Search for the cell housing the specified text and yield its (X, Y) center coordinate. 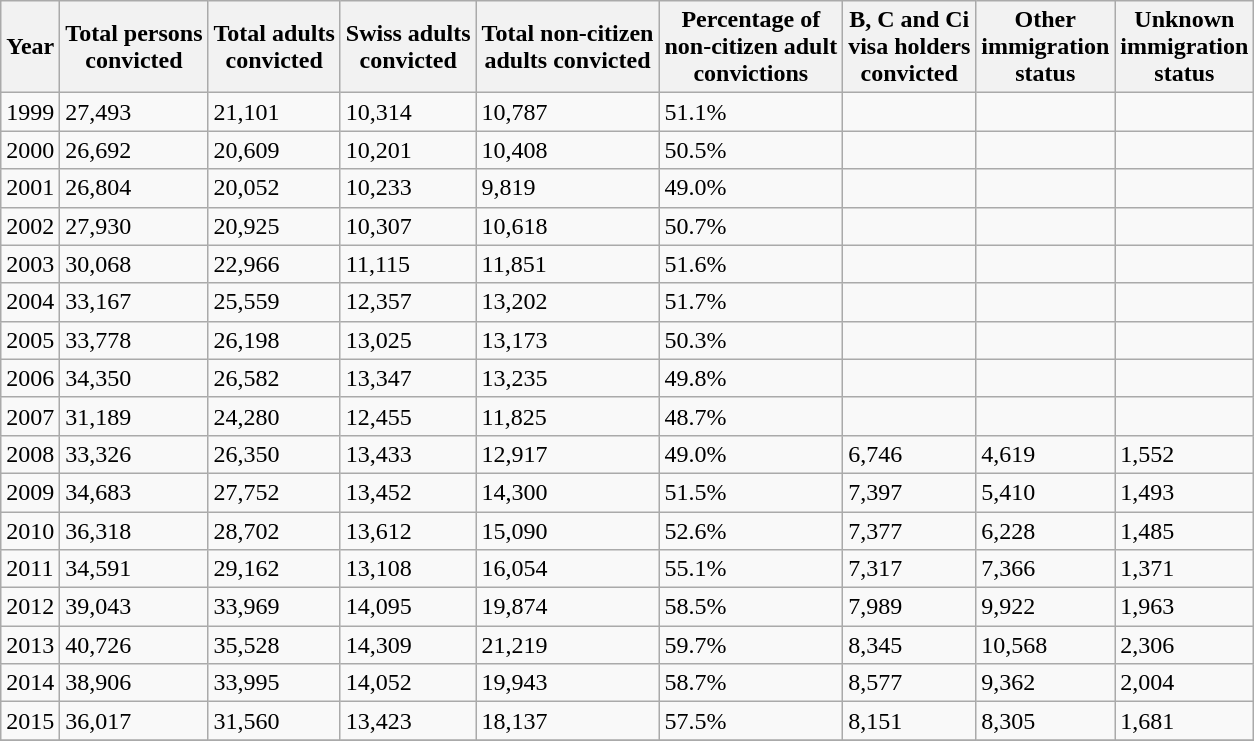
36,318 (134, 531)
11,851 (568, 264)
2004 (30, 302)
13,612 (408, 531)
36,017 (134, 721)
2013 (30, 645)
16,054 (568, 569)
1,963 (1184, 607)
10,408 (568, 150)
51.1% (751, 112)
8,345 (910, 645)
7,366 (1046, 569)
2,306 (1184, 645)
Year (30, 47)
13,452 (408, 492)
13,423 (408, 721)
19,874 (568, 607)
20,609 (274, 150)
26,582 (274, 378)
12,917 (568, 454)
2,004 (1184, 683)
18,137 (568, 721)
50.5% (751, 150)
1,485 (1184, 531)
24,280 (274, 416)
8,577 (910, 683)
33,326 (134, 454)
7,377 (910, 531)
11,115 (408, 264)
34,350 (134, 378)
Otherimmigrationstatus (1046, 47)
48.7% (751, 416)
31,189 (134, 416)
Total non-citizen adults convicted (568, 47)
49.8% (751, 378)
2010 (30, 531)
7,317 (910, 569)
8,151 (910, 721)
39,043 (134, 607)
14,300 (568, 492)
10,233 (408, 188)
58.5% (751, 607)
29,162 (274, 569)
2012 (30, 607)
1,552 (1184, 454)
10,314 (408, 112)
26,804 (134, 188)
2003 (30, 264)
4,619 (1046, 454)
50.3% (751, 340)
51.5% (751, 492)
21,219 (568, 645)
9,362 (1046, 683)
25,559 (274, 302)
10,201 (408, 150)
2002 (30, 226)
Swiss adultsconvicted (408, 47)
2009 (30, 492)
2011 (30, 569)
55.1% (751, 569)
12,455 (408, 416)
9,922 (1046, 607)
7,397 (910, 492)
13,173 (568, 340)
8,305 (1046, 721)
31,560 (274, 721)
52.6% (751, 531)
20,925 (274, 226)
5,410 (1046, 492)
7,989 (910, 607)
12,357 (408, 302)
2000 (30, 150)
34,591 (134, 569)
33,969 (274, 607)
13,202 (568, 302)
27,752 (274, 492)
13,108 (408, 569)
1,371 (1184, 569)
2008 (30, 454)
2015 (30, 721)
40,726 (134, 645)
14,052 (408, 683)
1,493 (1184, 492)
30,068 (134, 264)
Unknownimmigrationstatus (1184, 47)
27,493 (134, 112)
26,198 (274, 340)
51.6% (751, 264)
13,025 (408, 340)
2006 (30, 378)
35,528 (274, 645)
10,307 (408, 226)
2005 (30, 340)
22,966 (274, 264)
2014 (30, 683)
14,309 (408, 645)
13,235 (568, 378)
11,825 (568, 416)
27,930 (134, 226)
Total adultsconvicted (274, 47)
59.7% (751, 645)
14,095 (408, 607)
28,702 (274, 531)
21,101 (274, 112)
1,681 (1184, 721)
2001 (30, 188)
1999 (30, 112)
19,943 (568, 683)
Total persons convicted (134, 47)
57.5% (751, 721)
6,746 (910, 454)
58.7% (751, 683)
10,787 (568, 112)
50.7% (751, 226)
B, C and Civisa holdersconvicted (910, 47)
34,683 (134, 492)
26,692 (134, 150)
33,778 (134, 340)
13,347 (408, 378)
2007 (30, 416)
6,228 (1046, 531)
10,618 (568, 226)
33,167 (134, 302)
Percentage of non-citizen adultconvictions (751, 47)
33,995 (274, 683)
26,350 (274, 454)
9,819 (568, 188)
10,568 (1046, 645)
13,433 (408, 454)
20,052 (274, 188)
15,090 (568, 531)
51.7% (751, 302)
38,906 (134, 683)
